Pinpoint the cell where the given text exists, returning its [X, Y] midpoint coordinate. 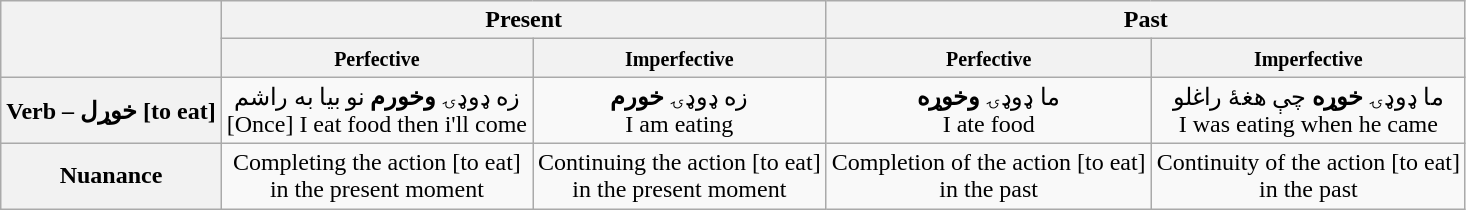
زه ډوډۍ خورمI am eating [679, 110]
Verb – خوړل [to eat] [111, 110]
Past [1146, 20]
ما ډوډۍ خوړه چې هغۀ راغلوI was eating when he came [1308, 110]
ما ډوډۍ وخوړهI ate food [988, 110]
Completing the action [to eat]in the present moment [376, 176]
Present [524, 20]
Nuanance [111, 176]
Continuity of the action [to eat]in the past [1308, 176]
Continuing the action [to eat]in the present moment [679, 176]
Completion of the action [to eat]in the past [988, 176]
زه ډوډۍ وخورم نو بيا به راشم[Once] I eat food then i'll come [376, 110]
